Detect which cell encompasses the target text, then output its (X, Y) center coordinate. 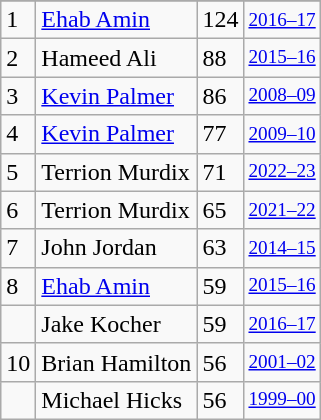
63 (220, 248)
1 (18, 20)
6 (18, 210)
65 (220, 210)
7 (18, 248)
3 (18, 96)
4 (18, 134)
88 (220, 58)
Brian Hamilton (116, 362)
Michael Hicks (116, 400)
John Jordan (116, 248)
8 (18, 286)
2022–23 (282, 172)
5 (18, 172)
2 (18, 58)
71 (220, 172)
Hameed Ali (116, 58)
2001–02 (282, 362)
2008–09 (282, 96)
2021–22 (282, 210)
2014–15 (282, 248)
124 (220, 20)
Jake Kocher (116, 324)
86 (220, 96)
1999–00 (282, 400)
10 (18, 362)
2009–10 (282, 134)
77 (220, 134)
